Extract the [X, Y] coordinate from the center of the cell holding the provided text.  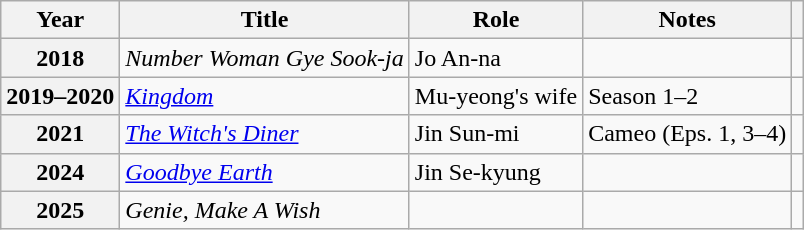
Year [60, 20]
2018 [60, 58]
2021 [60, 134]
Number Woman Gye Sook-ja [264, 58]
Notes [688, 20]
Jin Sun-mi [496, 134]
Season 1–2 [688, 96]
Genie, Make A Wish [264, 210]
2024 [60, 172]
The Witch's Diner [264, 134]
Jo An-na [496, 58]
Cameo (Eps. 1, 3–4) [688, 134]
Jin Se-kyung [496, 172]
Kingdom [264, 96]
2019–2020 [60, 96]
Title [264, 20]
Role [496, 20]
Goodbye Earth [264, 172]
2025 [60, 210]
Mu-yeong's wife [496, 96]
